From the cell containing the given text, extract its center point as [x, y] coordinate. 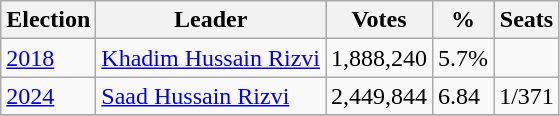
% [464, 20]
6.84 [464, 96]
2,449,844 [380, 96]
Leader [211, 20]
2024 [48, 96]
Khadim Hussain Rizvi [211, 58]
5.7% [464, 58]
1,888,240 [380, 58]
Seats [527, 20]
2018 [48, 58]
Saad Hussain Rizvi [211, 96]
1/371 [527, 96]
Election [48, 20]
Votes [380, 20]
